Output the (x, y) coordinate of the center of the cell containing the given text.  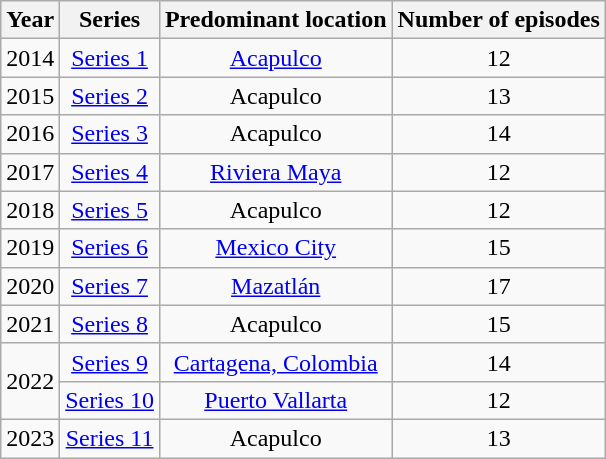
2014 (30, 58)
Cartagena, Colombia (276, 362)
2023 (30, 438)
2018 (30, 210)
2022 (30, 381)
Series (110, 20)
Series 5 (110, 210)
Riviera Maya (276, 172)
2015 (30, 96)
Series 4 (110, 172)
2016 (30, 134)
Series 2 (110, 96)
Predominant location (276, 20)
Series 10 (110, 400)
Mexico City (276, 248)
Year (30, 20)
2020 (30, 286)
Series 6 (110, 248)
Number of episodes (498, 20)
Series 9 (110, 362)
Series 3 (110, 134)
2019 (30, 248)
Mazatlán (276, 286)
Series 7 (110, 286)
Series 8 (110, 324)
Series 11 (110, 438)
2017 (30, 172)
Series 1 (110, 58)
2021 (30, 324)
Puerto Vallarta (276, 400)
17 (498, 286)
